From the cell containing the given text, extract its center point as (x, y) coordinate. 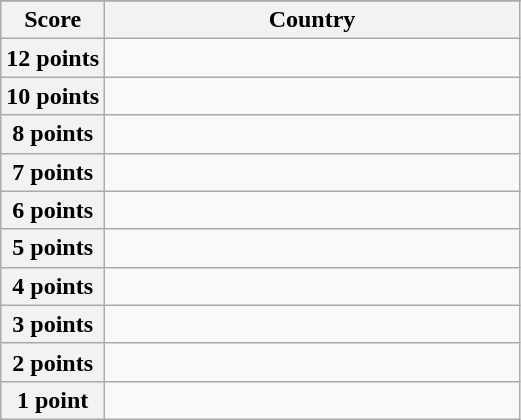
5 points (53, 248)
1 point (53, 400)
3 points (53, 324)
Country (312, 20)
12 points (53, 58)
8 points (53, 134)
7 points (53, 172)
2 points (53, 362)
10 points (53, 96)
Score (53, 20)
6 points (53, 210)
4 points (53, 286)
